Search for the cell housing the specified text and yield its [x, y] center coordinate. 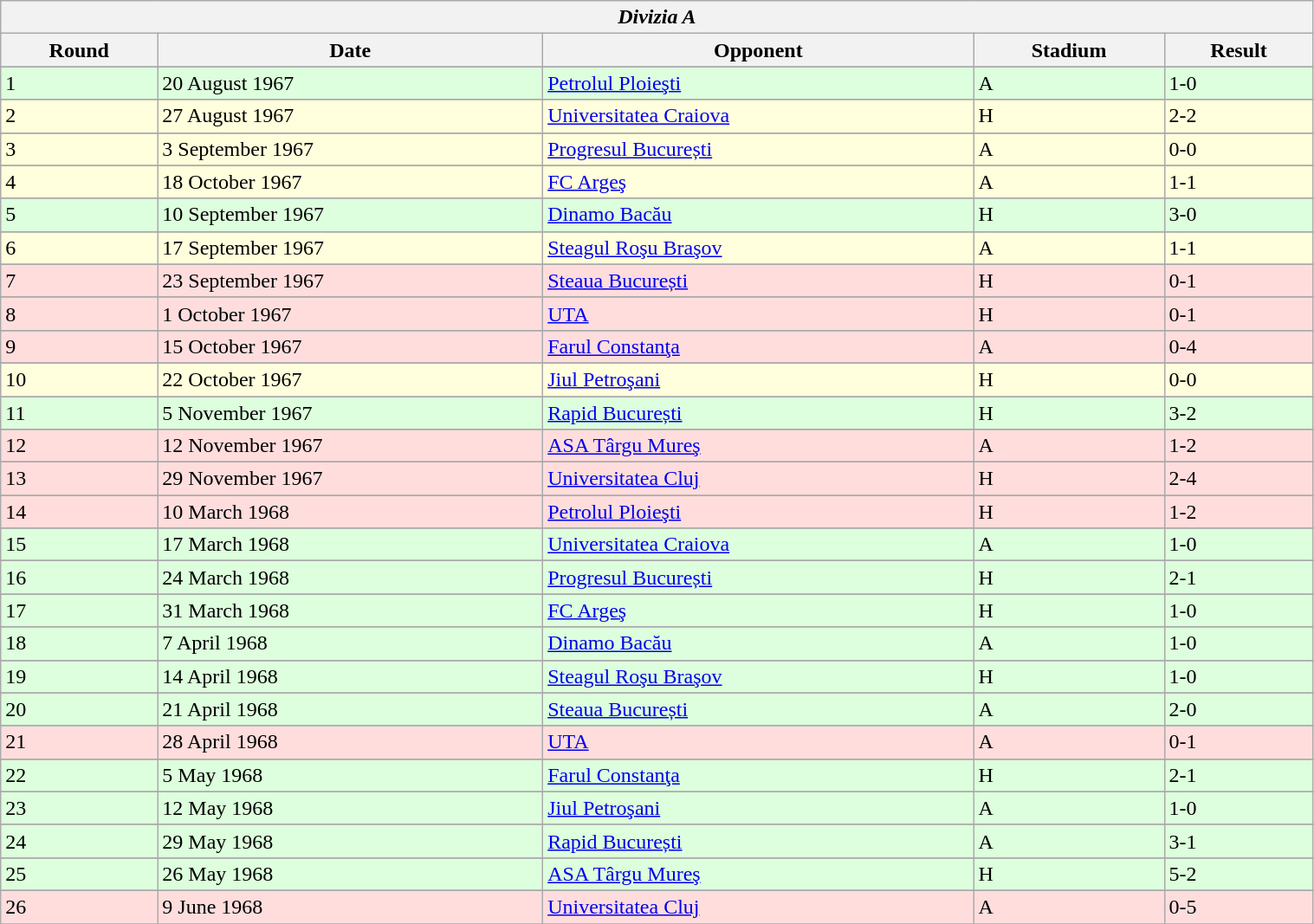
24 [80, 841]
27 August 1967 [350, 116]
Result [1239, 50]
17 March 1968 [350, 545]
12 November 1967 [350, 446]
3 September 1967 [350, 149]
5 [80, 215]
15 [80, 545]
5 November 1967 [350, 413]
10 March 1968 [350, 512]
3-1 [1239, 841]
31 March 1968 [350, 611]
28 April 1968 [350, 742]
Divizia A [657, 17]
3-0 [1239, 215]
20 August 1967 [350, 83]
7 [80, 281]
29 November 1967 [350, 479]
17 [80, 611]
7 April 1968 [350, 643]
18 [80, 643]
9 [80, 346]
0-5 [1239, 907]
25 [80, 874]
0-4 [1239, 346]
29 May 1968 [350, 841]
22 [80, 775]
2-4 [1239, 479]
13 [80, 479]
3 [80, 149]
Date [350, 50]
22 October 1967 [350, 379]
2 [80, 116]
16 [80, 578]
21 April 1968 [350, 709]
14 [80, 512]
12 May 1968 [350, 808]
23 September 1967 [350, 281]
19 [80, 676]
24 March 1968 [350, 578]
17 September 1967 [350, 248]
5-2 [1239, 874]
10 September 1967 [350, 215]
Opponent [759, 50]
20 [80, 709]
21 [80, 742]
2-0 [1239, 709]
1 [80, 83]
26 May 1968 [350, 874]
4 [80, 182]
15 October 1967 [350, 346]
5 May 1968 [350, 775]
3-2 [1239, 413]
9 June 1968 [350, 907]
23 [80, 808]
11 [80, 413]
10 [80, 379]
Round [80, 50]
6 [80, 248]
8 [80, 313]
Stadium [1069, 50]
2-2 [1239, 116]
12 [80, 446]
14 April 1968 [350, 676]
18 October 1967 [350, 182]
1 October 1967 [350, 313]
26 [80, 907]
